Locate the cell with the specified text and output its (x, y) center coordinate. 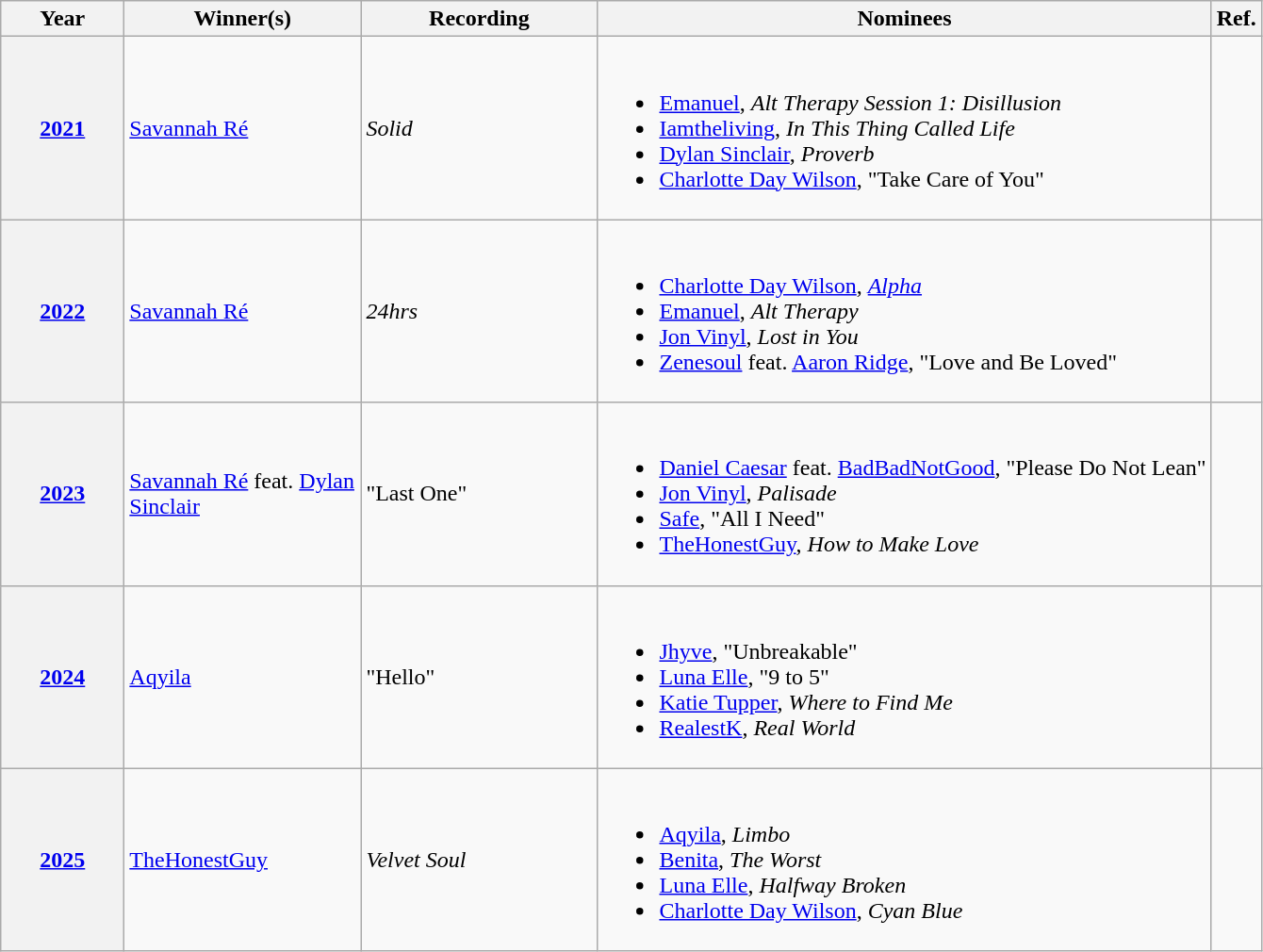
2025 (62, 860)
Year (62, 19)
Aqyila, LimboBenita, The WorstLuna Elle, Halfway BrokenCharlotte Day Wilson, Cyan Blue (905, 860)
"Last One" (479, 494)
Recording (479, 19)
Jhyve, "Unbreakable"Luna Elle, "9 to 5"Katie Tupper, Where to Find MeRealestK, Real World (905, 677)
Ref. (1237, 19)
Solid (479, 128)
"Hello" (479, 677)
Aqyila (243, 677)
TheHonestGuy (243, 860)
Nominees (905, 19)
2023 (62, 494)
24hrs (479, 311)
2021 (62, 128)
Savannah Ré feat. Dylan Sinclair (243, 494)
2024 (62, 677)
Winner(s) (243, 19)
Charlotte Day Wilson, AlphaEmanuel, Alt TherapyJon Vinyl, Lost in YouZenesoul feat. Aaron Ridge, "Love and Be Loved" (905, 311)
Velvet Soul (479, 860)
Emanuel, Alt Therapy Session 1: DisillusionIamtheliving, In This Thing Called LifeDylan Sinclair, ProverbCharlotte Day Wilson, "Take Care of You" (905, 128)
Daniel Caesar feat. BadBadNotGood, "Please Do Not Lean"Jon Vinyl, PalisadeSafe, "All I Need"TheHonestGuy, How to Make Love (905, 494)
2022 (62, 311)
